Detect which cell encompasses the target text, then output its (X, Y) center coordinate. 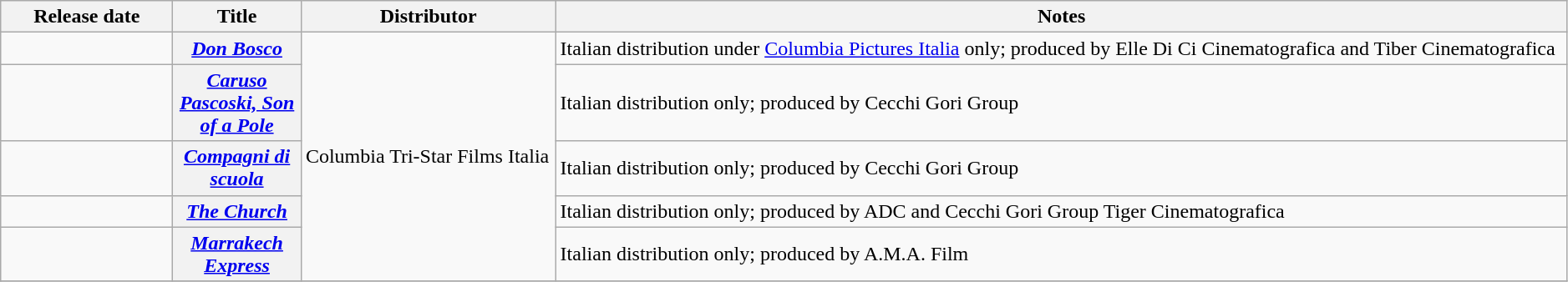
Don Bosco (237, 48)
Distributor (428, 17)
Release date (87, 17)
Columbia Tri-Star Films Italia (428, 157)
Marrakech Express (237, 254)
Italian distribution under Columbia Pictures Italia only; produced by Elle Di Ci Cinematografica and Tiber Cinematografica (1061, 48)
Compagni di scuola (237, 169)
Title (237, 17)
Caruso Pascoski, Son of a Pole (237, 103)
The Church (237, 211)
Italian distribution only; produced by A.M.A. Film (1061, 254)
Italian distribution only; produced by ADC and Cecchi Gori Group Tiger Cinematografica (1061, 211)
Notes (1061, 17)
